Capture the cell that displays the provided text and extract its [X, Y] central coordinate. 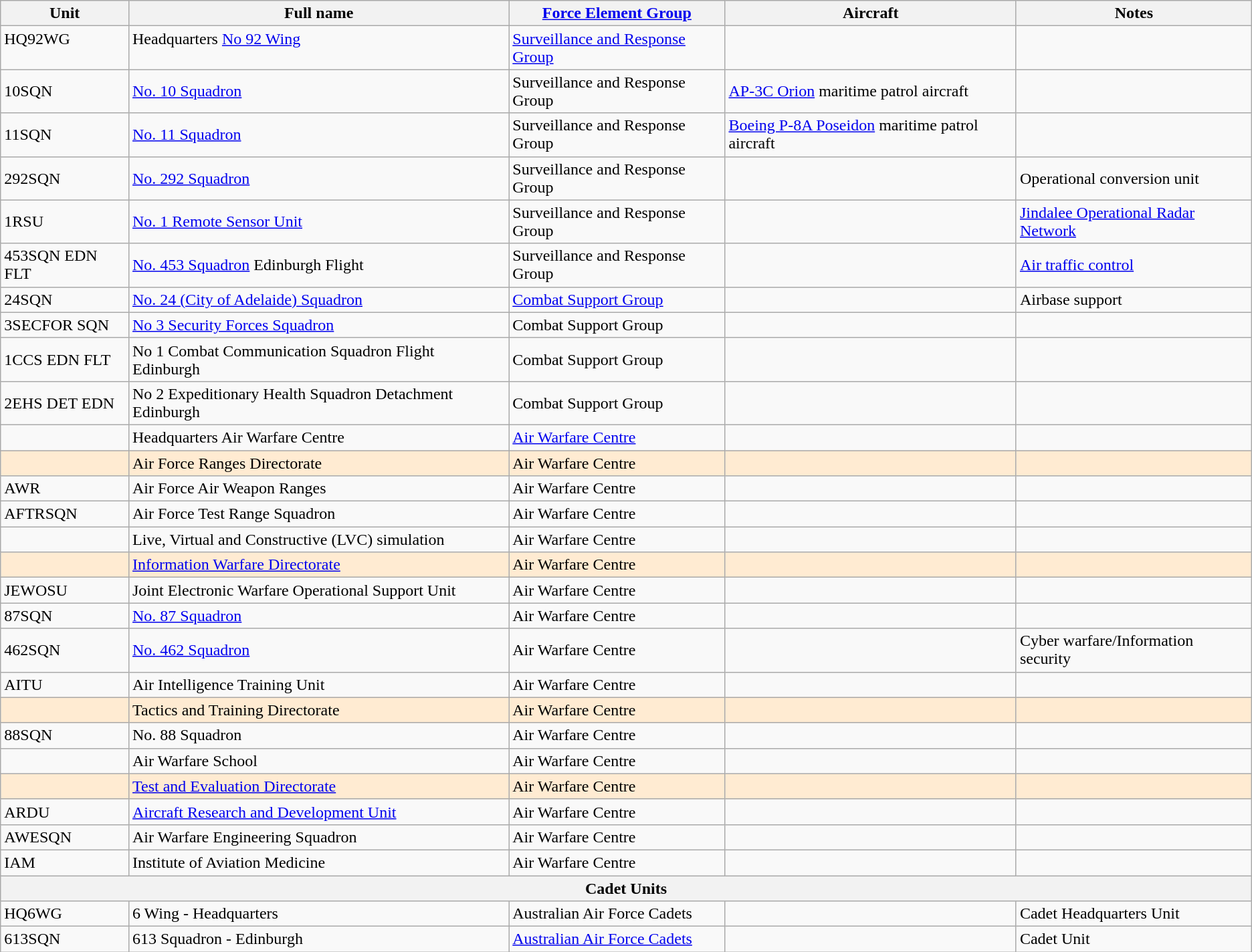
Notes [1134, 13]
24SQN [65, 300]
No 1 Combat Communication Squadron Flight Edinburgh [318, 360]
613SQN [65, 939]
AP-3C Orion maritime patrol aircraft [871, 91]
Aircraft [871, 13]
Live, Virtual and Constructive (LVC) simulation [318, 540]
Air traffic control [1134, 265]
ARDU [65, 812]
Test and Evaluation Directorate [318, 786]
Institute of Aviation Medicine [318, 862]
Jindalee Operational Radar Network [1134, 222]
AWESQN [65, 837]
453SQN EDN FLT [65, 265]
Air Intelligence Training Unit [318, 685]
Unit [65, 13]
1CCS EDN FLT [65, 360]
462SQN [65, 650]
No. 11 Squadron [318, 135]
11SQN [65, 135]
Joint Electronic Warfare Operational Support Unit [318, 590]
292SQN [65, 178]
JEWOSU [65, 590]
Air Warfare Engineering Squadron [318, 837]
AFTRSQN [65, 514]
Cadet Unit [1134, 939]
Cadet Units [626, 888]
Air Force Ranges Directorate [318, 463]
87SQN [65, 616]
Information Warfare Directorate [318, 565]
AITU [65, 685]
No. 462 Squadron [318, 650]
Headquarters Air Warfare Centre [318, 437]
Cadet Headquarters Unit [1134, 914]
88SQN [65, 735]
Air Force Air Weapon Ranges [318, 489]
No 3 Security Forces Squadron [318, 325]
613 Squadron - Edinburgh [318, 939]
No. 1 Remote Sensor Unit [318, 222]
Operational conversion unit [1134, 178]
Cyber warfare/Information security [1134, 650]
HQ6WG [65, 914]
No. 24 (City of Adelaide) Squadron [318, 300]
Air Force Test Range Squadron [318, 514]
No. 453 Squadron Edinburgh Flight [318, 265]
Aircraft Research and Development Unit [318, 812]
Air Warfare School [318, 761]
No. 88 Squadron [318, 735]
No 2 Expeditionary Health Squadron Detachment Edinburgh [318, 402]
Force Element Group [617, 13]
6 Wing - Headquarters [318, 914]
Full name [318, 13]
Airbase support [1134, 300]
Boeing P-8A Poseidon maritime patrol aircraft [871, 135]
HQ92WG [65, 48]
3SECFOR SQN [65, 325]
Tactics and Training Directorate [318, 710]
AWR [65, 489]
No. 10 Squadron [318, 91]
10SQN [65, 91]
Headquarters No 92 Wing [318, 48]
IAM [65, 862]
1RSU [65, 222]
No. 87 Squadron [318, 616]
2EHS DET EDN [65, 402]
No. 292 Squadron [318, 178]
